Return [x, y] of the center of cell containing provided text 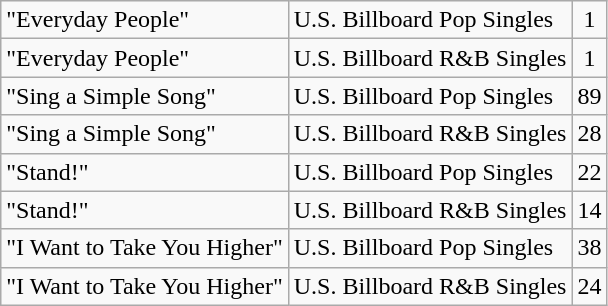
14 [590, 210]
22 [590, 172]
28 [590, 134]
89 [590, 96]
24 [590, 286]
38 [590, 248]
